Determine the [x, y] coordinate at the center of the cell enclosing the given text.  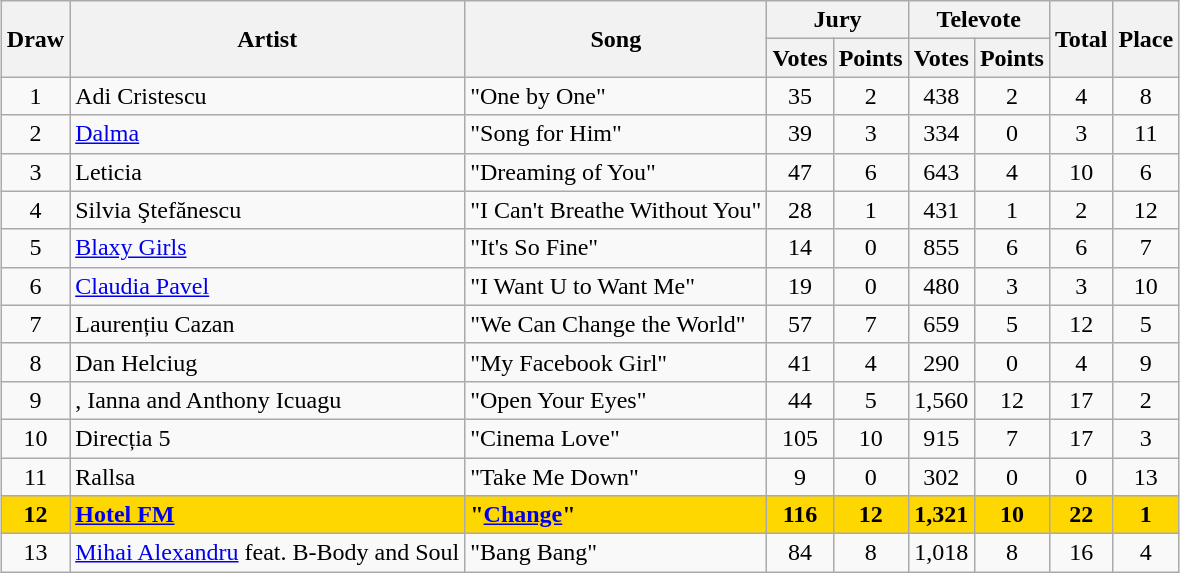
Hotel FM [268, 515]
Adi Cristescu [268, 96]
"We Can Change the World" [616, 324]
Song [616, 39]
14 [800, 248]
438 [941, 96]
659 [941, 324]
Televote [978, 20]
1,018 [941, 553]
Mihai Alexandru feat. B-Body and Soul [268, 553]
16 [1081, 553]
334 [941, 134]
57 [800, 324]
"Bang Bang" [616, 553]
480 [941, 286]
1,321 [941, 515]
302 [941, 477]
39 [800, 134]
41 [800, 362]
Dan Helciug [268, 362]
35 [800, 96]
105 [800, 438]
19 [800, 286]
"My Facebook Girl" [616, 362]
"I Want U to Want Me" [616, 286]
Artist [268, 39]
Blaxy Girls [268, 248]
Total [1081, 39]
915 [941, 438]
"It's So Fine" [616, 248]
"Open Your Eyes" [616, 400]
, Ianna and Anthony Icuagu [268, 400]
Draw [35, 39]
Jury [838, 20]
116 [800, 515]
Place [1146, 39]
431 [941, 210]
643 [941, 172]
47 [800, 172]
Rallsa [268, 477]
22 [1081, 515]
"Change" [616, 515]
Direcția 5 [268, 438]
"I Can't Breathe Without You" [616, 210]
855 [941, 248]
Claudia Pavel [268, 286]
84 [800, 553]
Leticia [268, 172]
Silvia Ştefănescu [268, 210]
Laurențiu Cazan [268, 324]
"Dreaming of You" [616, 172]
290 [941, 362]
44 [800, 400]
"Cinema Love" [616, 438]
Dalma [268, 134]
1,560 [941, 400]
28 [800, 210]
"One by One" [616, 96]
"Take Me Down" [616, 477]
"Song for Him" [616, 134]
